Return the [X, Y] coordinate for the center point of the cell that contains the specified text.  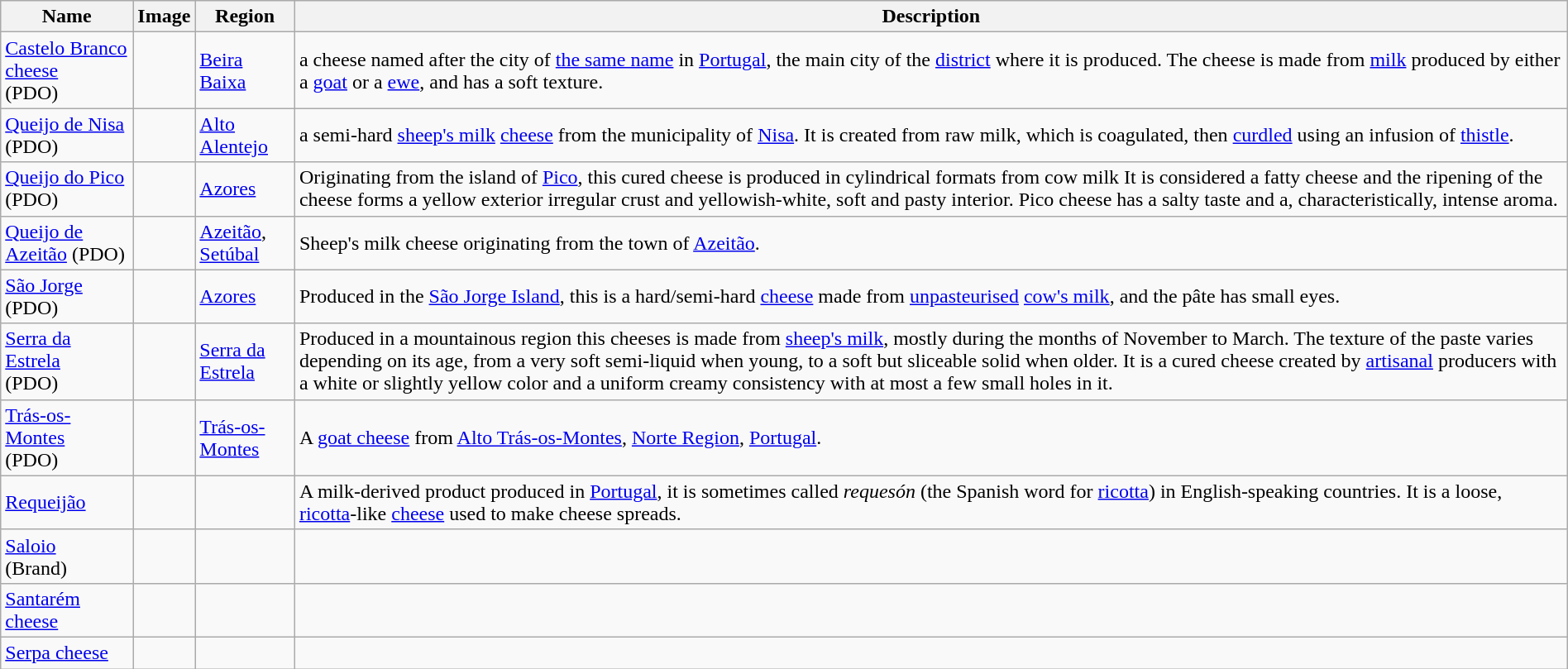
Queijo do Pico(PDO) [67, 189]
Serra da Estrela(PDO) [67, 361]
Produced in the São Jorge Island, this is a hard/semi-hard cheese made from unpasteurised cow's milk, and the pâte has small eyes. [931, 296]
Serra da Estrela [245, 361]
Sheep's milk cheese originating from the town of Azeitão. [931, 243]
Description [931, 17]
Image [164, 17]
Queijo de Azeitão (PDO) [67, 243]
Trás-os-Montes(PDO) [67, 437]
Serpa cheese [67, 652]
Saloio(Brand) [67, 556]
Trás-os-Montes [245, 437]
Castelo Branco cheese(PDO) [67, 70]
Queijo de Nisa(PDO) [67, 136]
A goat cheese from Alto Trás-os-Montes, Norte Region, Portugal. [931, 437]
Beira Baixa [245, 70]
Azeitão, Setúbal [245, 243]
Santarém cheese [67, 610]
Requeijão [67, 503]
Region [245, 17]
Name [67, 17]
São Jorge(PDO) [67, 296]
Alto Alentejo [245, 136]
